Pinpoint the cell where the given text exists, returning its [x, y] midpoint coordinate. 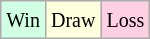
Draw [72, 20]
Win [24, 20]
Loss [126, 20]
